Search for the cell housing the specified text and yield its [x, y] center coordinate. 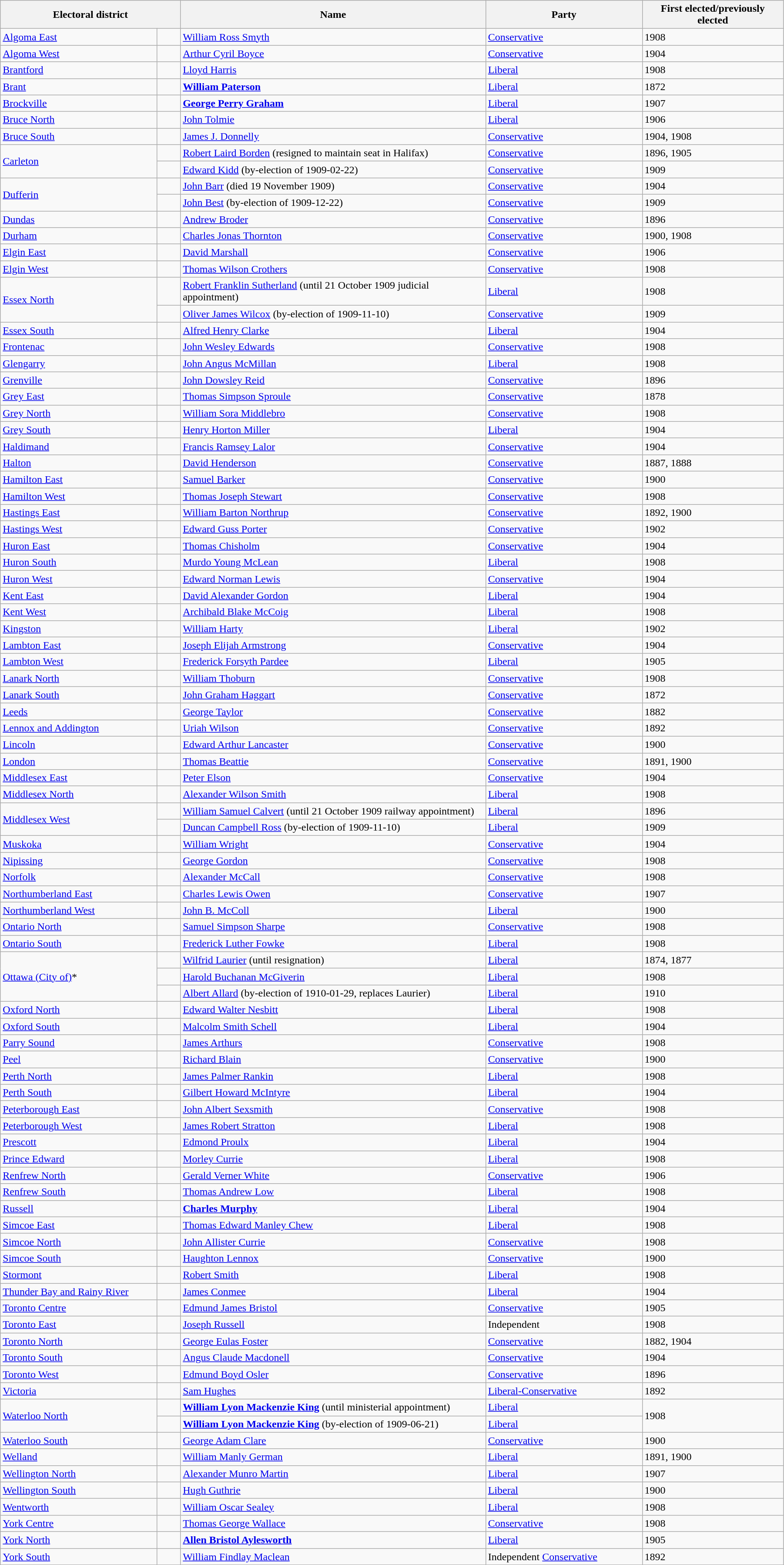
Haldimand [79, 446]
Ontario North [79, 927]
George Gordon [333, 861]
Samuel Simpson Sharpe [333, 927]
Leeds [79, 711]
Waterloo South [79, 1440]
Thomas Wilson Crothers [333, 269]
James Robert Stratton [333, 1126]
Arthur Cyril Boyce [333, 54]
Halton [79, 463]
Sam Hughes [333, 1391]
Edward Norman Lewis [333, 579]
Gerald Verner White [333, 1175]
Alexander Wilson Smith [333, 794]
Gilbert Howard McIntyre [333, 1093]
Huron East [79, 546]
Renfrew North [79, 1175]
William Harty [333, 629]
John Albert Sexsmith [333, 1109]
Alfred Henry Clarke [333, 330]
Toronto South [79, 1358]
James Arthurs [333, 1043]
William Manly German [333, 1457]
David Henderson [333, 463]
Duncan Campbell Ross (by-election of 1909-11-10) [333, 828]
Peterborough East [79, 1109]
Murdo Young McLean [333, 562]
Peel [79, 1060]
Toronto East [79, 1325]
Lanark North [79, 678]
Edward Walter Nesbitt [333, 1010]
Glengarry [79, 363]
William Samuel Calvert (until 21 October 1909 railway appointment) [333, 811]
Hastings East [79, 513]
Uriah Wilson [333, 728]
Huron West [79, 579]
Ottawa (City of)* [79, 976]
Wellington North [79, 1474]
Lambton East [79, 645]
John Barr (died 19 November 1909) [333, 186]
Kent East [79, 596]
Grey East [79, 397]
Simcoe East [79, 1225]
Grenville [79, 380]
William Lyon Mackenzie King (until ministerial appointment) [333, 1407]
Welland [79, 1457]
Lloyd Harris [333, 70]
York North [79, 1540]
John Graham Haggart [333, 695]
Thomas Simpson Sproule [333, 397]
Wilfrid Laurier (until resignation) [333, 960]
Samuel Barker [333, 479]
Robert Laird Borden (resigned to maintain seat in Halifax) [333, 153]
1900, 1908 [713, 236]
William Ross Smyth [333, 37]
Dundas [79, 219]
Oxford South [79, 1026]
William Lyon Mackenzie King (by-election of 1909-06-21) [333, 1424]
Charles Lewis Owen [333, 894]
Norfolk [79, 877]
George Adam Clare [333, 1440]
Edmond Proulx [333, 1142]
Waterloo North [79, 1416]
Lambton West [79, 662]
Peter Elson [333, 778]
George Eulas Foster [333, 1341]
Independent Conservative [564, 1556]
William Sora Middlebro [333, 413]
Dufferin [79, 194]
Robert Smith [333, 1275]
Simcoe South [79, 1258]
Joseph Elijah Armstrong [333, 645]
Alexander McCall [333, 877]
William Paterson [333, 87]
1887, 1888 [713, 463]
Edward Kidd (by-election of 1909-02-22) [333, 169]
Grey North [79, 413]
William Oscar Sealey [333, 1507]
Perth North [79, 1076]
Charles Jonas Thornton [333, 236]
Toronto North [79, 1341]
Hamilton West [79, 496]
York Centre [79, 1523]
Oxford North [79, 1010]
Middlesex North [79, 794]
Algoma East [79, 37]
Independent [564, 1325]
Kingston [79, 629]
Brant [79, 87]
Kent West [79, 612]
Victoria [79, 1391]
Archibald Blake McCoig [333, 612]
William Wright [333, 844]
Edmund Boyd Osler [333, 1374]
Lanark South [79, 695]
1874, 1877 [713, 960]
Perth South [79, 1093]
Brantford [79, 70]
John Allister Currie [333, 1242]
John B. McColl [333, 910]
1910 [713, 993]
Lincoln [79, 744]
John Wesley Edwards [333, 347]
Grey South [79, 430]
Albert Allard (by-election of 1910-01-29, replaces Laurier) [333, 993]
Robert Franklin Sutherland (until 21 October 1909 judicial appointment) [333, 292]
1896, 1905 [713, 153]
1878 [713, 397]
Malcolm Smith Schell [333, 1026]
James Palmer Rankin [333, 1076]
David Marshall [333, 252]
John Best (by-election of 1909-12-22) [333, 202]
Liberal-Conservative [564, 1391]
William Thoburn [333, 678]
Haughton Lennox [333, 1258]
Durham [79, 236]
Parry Sound [79, 1043]
1892, 1900 [713, 513]
Hugh Guthrie [333, 1490]
Richard Blain [333, 1060]
1904, 1908 [713, 136]
Simcoe North [79, 1242]
Elgin East [79, 252]
Harold Buchanan McGiverin [333, 976]
Bruce North [79, 120]
Lennox and Addington [79, 728]
Ontario South [79, 943]
Northumberland West [79, 910]
Middlesex West [79, 819]
Algoma West [79, 54]
Elgin West [79, 269]
Thomas Joseph Stewart [333, 496]
Middlesex East [79, 778]
Oliver James Wilcox (by-election of 1909-11-10) [333, 314]
Essex South [79, 330]
Name [333, 15]
John Angus McMillan [333, 363]
First elected/previously elected [713, 15]
Frederick Forsyth Pardee [333, 662]
Andrew Broder [333, 219]
Party [564, 15]
Thomas Chisholm [333, 546]
Thomas Andrew Low [333, 1192]
York South [79, 1556]
Thomas Edward Manley Chew [333, 1225]
Hamilton East [79, 479]
John Dowsley Reid [333, 380]
Allen Bristol Aylesworth [333, 1540]
Thunder Bay and Rainy River [79, 1292]
Renfrew South [79, 1192]
Charles Murphy [333, 1208]
Prince Edward [79, 1159]
Wellington South [79, 1490]
Muskoka [79, 844]
Edward Guss Porter [333, 529]
Essex North [79, 300]
1882, 1904 [713, 1341]
London [79, 761]
Carleton [79, 161]
Thomas Beattie [333, 761]
James Conmee [333, 1292]
Angus Claude Macdonell [333, 1358]
Bruce South [79, 136]
Huron South [79, 562]
James J. Donnelly [333, 136]
Edward Arthur Lancaster [333, 744]
Francis Ramsey Lalor [333, 446]
Peterborough West [79, 1126]
David Alexander Gordon [333, 596]
Toronto Centre [79, 1308]
William Findlay Maclean [333, 1556]
Thomas George Wallace [333, 1523]
Frontenac [79, 347]
George Perry Graham [333, 103]
Nipissing [79, 861]
Stormont [79, 1275]
Alexander Munro Martin [333, 1474]
Henry Horton Miller [333, 430]
Northumberland East [79, 894]
Hastings West [79, 529]
1882 [713, 711]
William Barton Northrup [333, 513]
Brockville [79, 103]
Edmund James Bristol [333, 1308]
George Taylor [333, 711]
Electoral district [90, 15]
Morley Currie [333, 1159]
Frederick Luther Fowke [333, 943]
Toronto West [79, 1374]
Prescott [79, 1142]
John Tolmie [333, 120]
Wentworth [79, 1507]
Joseph Russell [333, 1325]
Russell [79, 1208]
